Extract the (x, y) coordinate from the center of the cell holding the provided text.  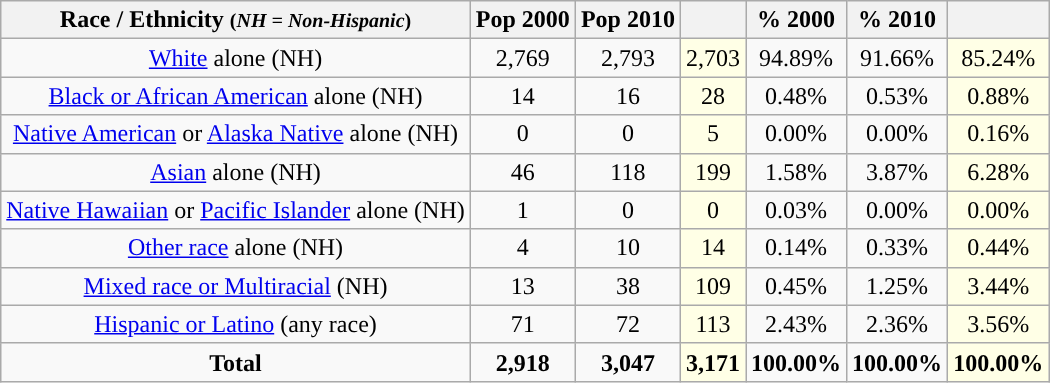
Native American or Alaska Native alone (NH) (236, 134)
3.44% (998, 286)
Mixed race or Multiracial (NH) (236, 286)
0.88% (998, 96)
Pop 2010 (628, 20)
5 (712, 134)
2,918 (522, 362)
Native Hawaiian or Pacific Islander alone (NH) (236, 210)
199 (712, 172)
0.45% (796, 286)
71 (522, 324)
10 (628, 248)
72 (628, 324)
94.89% (796, 58)
Other race alone (NH) (236, 248)
0.48% (796, 96)
1.58% (796, 172)
3.56% (998, 324)
0.14% (796, 248)
2,793 (628, 58)
2,769 (522, 58)
0.03% (796, 210)
118 (628, 172)
% 2010 (898, 20)
White alone (NH) (236, 58)
13 (522, 286)
0.16% (998, 134)
3.87% (898, 172)
4 (522, 248)
6.28% (998, 172)
0.53% (898, 96)
Asian alone (NH) (236, 172)
0.44% (998, 248)
113 (712, 324)
2,703 (712, 58)
0.33% (898, 248)
1 (522, 210)
16 (628, 96)
3,171 (712, 362)
% 2000 (796, 20)
2.43% (796, 324)
85.24% (998, 58)
Total (236, 362)
91.66% (898, 58)
1.25% (898, 286)
46 (522, 172)
Pop 2000 (522, 20)
3,047 (628, 362)
Black or African American alone (NH) (236, 96)
38 (628, 286)
2.36% (898, 324)
109 (712, 286)
28 (712, 96)
Hispanic or Latino (any race) (236, 324)
Race / Ethnicity (NH = Non-Hispanic) (236, 20)
